Provide the (X, Y) coordinate of the cell's center where the given text is located.  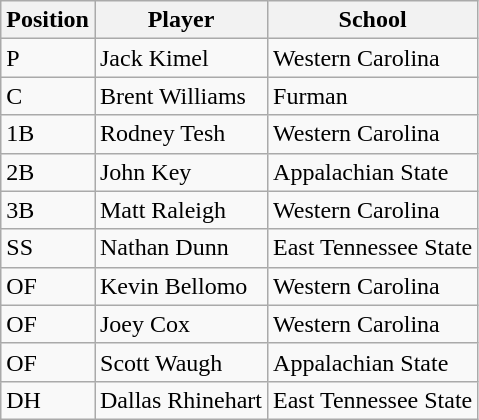
P (48, 58)
Joey Cox (180, 324)
Jack Kimel (180, 58)
Scott Waugh (180, 362)
C (48, 96)
Player (180, 20)
Position (48, 20)
DH (48, 400)
School (373, 20)
1B (48, 134)
Dallas Rhinehart (180, 400)
3B (48, 210)
Rodney Tesh (180, 134)
SS (48, 248)
Nathan Dunn (180, 248)
Brent Williams (180, 96)
Matt Raleigh (180, 210)
Furman (373, 96)
John Key (180, 172)
Kevin Bellomo (180, 286)
2B (48, 172)
